Return (X, Y) of the center of cell containing provided text 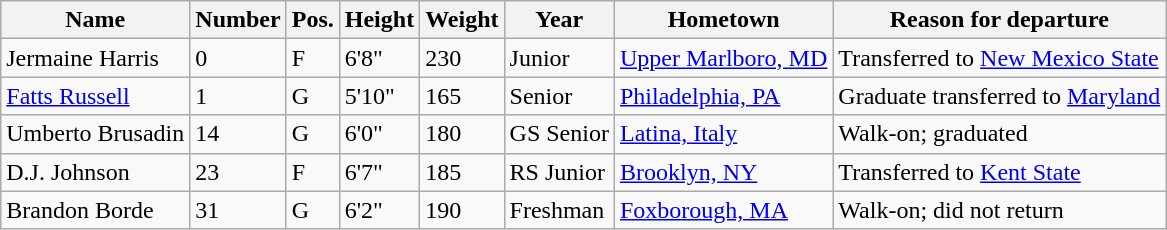
Graduate transferred to Maryland (1000, 96)
6'0" (379, 134)
230 (462, 58)
Hometown (723, 20)
Foxborough, MA (723, 210)
Junior (559, 58)
Transferred to Kent State (1000, 172)
31 (238, 210)
Pos. (312, 20)
Brandon Borde (96, 210)
Name (96, 20)
1 (238, 96)
180 (462, 134)
Year (559, 20)
Umberto Brusadin (96, 134)
Weight (462, 20)
Senior (559, 96)
Jermaine Harris (96, 58)
Freshman (559, 210)
6'8" (379, 58)
6'2" (379, 210)
Number (238, 20)
Latina, Italy (723, 134)
5'10" (379, 96)
Philadelphia, PA (723, 96)
Height (379, 20)
Fatts Russell (96, 96)
GS Senior (559, 134)
Walk-on; graduated (1000, 134)
23 (238, 172)
165 (462, 96)
14 (238, 134)
Brooklyn, NY (723, 172)
0 (238, 58)
190 (462, 210)
Walk-on; did not return (1000, 210)
RS Junior (559, 172)
6'7" (379, 172)
Upper Marlboro, MD (723, 58)
Transferred to New Mexico State (1000, 58)
Reason for departure (1000, 20)
D.J. Johnson (96, 172)
185 (462, 172)
